Provide the [X, Y] coordinate of the cell's center where the given text is located.  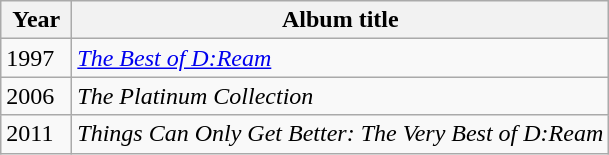
The Platinum Collection [340, 96]
Year [36, 20]
2011 [36, 134]
1997 [36, 58]
Things Can Only Get Better: The Very Best of D:Ream [340, 134]
The Best of D:Ream [340, 58]
2006 [36, 96]
Album title [340, 20]
